Provide the [X, Y] coordinate of the cell's center where the given text is located.  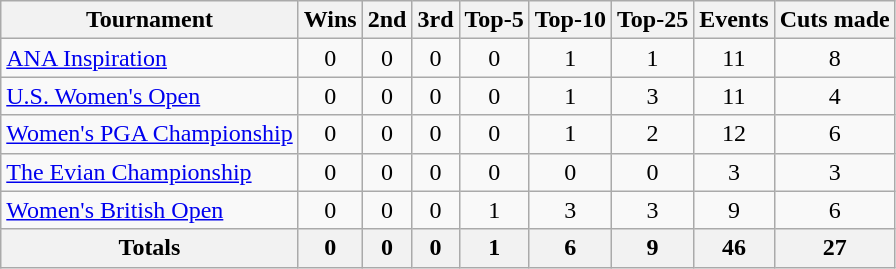
Cuts made [834, 20]
Women's British Open [150, 210]
3rd [436, 20]
8 [834, 58]
Totals [150, 248]
2nd [387, 20]
ANA Inspiration [150, 58]
U.S. Women's Open [150, 96]
4 [834, 96]
Top-25 [652, 20]
Wins [330, 20]
Events [734, 20]
Top-5 [494, 20]
Tournament [150, 20]
46 [734, 248]
2 [652, 134]
Top-10 [570, 20]
The Evian Championship [150, 172]
Women's PGA Championship [150, 134]
27 [834, 248]
12 [734, 134]
